Pinpoint the cell where the given text exists, returning its (x, y) midpoint coordinate. 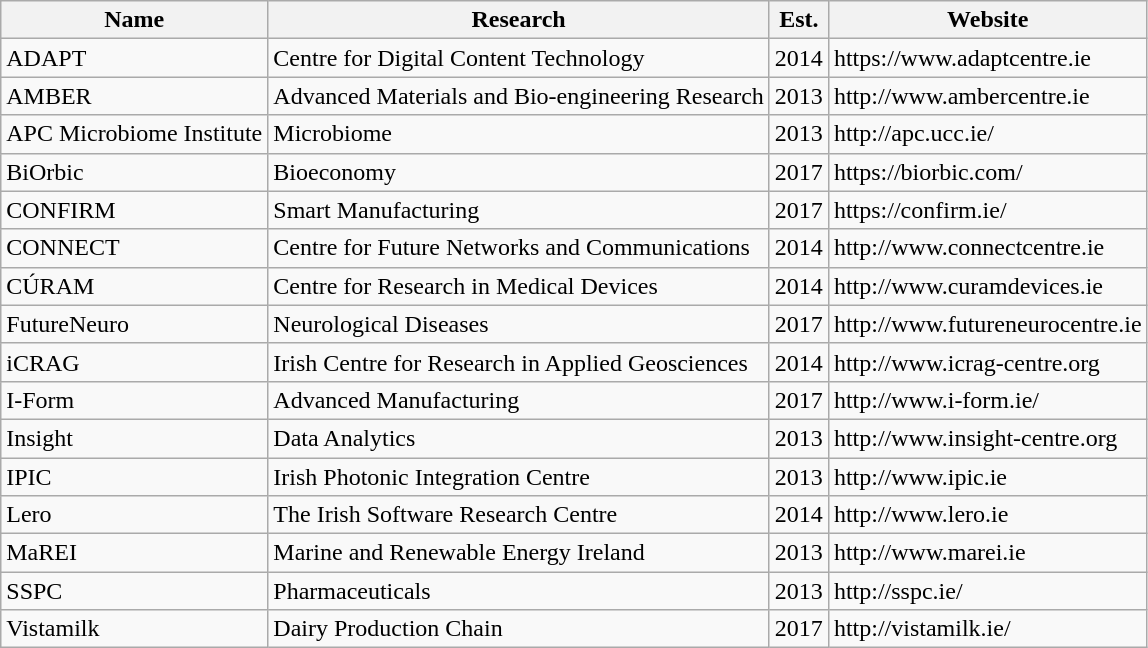
Centre for Digital Content Technology (519, 58)
AMBER (134, 96)
https://confirm.ie/ (988, 210)
Irish Photonic Integration Centre (519, 477)
Research (519, 20)
Est. (798, 20)
CÚRAM (134, 286)
Irish Centre for Research in Applied Geosciences (519, 362)
http://www.curamdevices.ie (988, 286)
https://biorbic.com/ (988, 172)
http://www.connectcentre.ie (988, 248)
https://www.adaptcentre.ie (988, 58)
CONFIRM (134, 210)
http://vistamilk.ie/ (988, 629)
http://www.ipic.ie (988, 477)
The Irish Software Research Centre (519, 515)
ADAPT (134, 58)
Advanced Materials and Bio-engineering Research (519, 96)
I-Form (134, 400)
http://www.marei.ie (988, 553)
Website (988, 20)
Vistamilk (134, 629)
Dairy Production Chain (519, 629)
Centre for Research in Medical Devices (519, 286)
http://www.lero.ie (988, 515)
http://www.icrag-centre.org (988, 362)
Microbiome (519, 134)
Pharmaceuticals (519, 591)
Marine and Renewable Energy Ireland (519, 553)
Lero (134, 515)
http://www.futureneurocentre.ie (988, 324)
Advanced Manufacturing (519, 400)
Smart Manufacturing (519, 210)
http://www.i-form.ie/ (988, 400)
MaREI (134, 553)
Centre for Future Networks and Communications (519, 248)
Insight (134, 438)
http://sspc.ie/ (988, 591)
BiOrbic (134, 172)
http://www.ambercentre.ie (988, 96)
SSPC (134, 591)
Neurological Diseases (519, 324)
http://www.insight-centre.org (988, 438)
Bioeconomy (519, 172)
CONNECT (134, 248)
APC Microbiome Institute (134, 134)
http://apc.ucc.ie/ (988, 134)
IPIC (134, 477)
iCRAG (134, 362)
Name (134, 20)
Data Analytics (519, 438)
FutureNeuro (134, 324)
